Detect which cell encompasses the target text, then output its (X, Y) center coordinate. 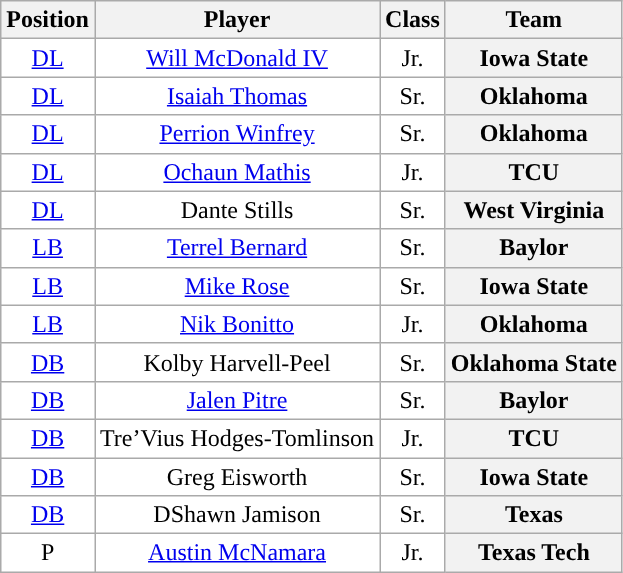
Terrel Bernard (236, 248)
Mike Rose (236, 286)
Greg Eisworth (236, 477)
Isaiah Thomas (236, 96)
Nik Bonitto (236, 324)
Will McDonald IV (236, 58)
Dante Stills (236, 210)
Oklahoma State (534, 362)
Position (48, 20)
Austin McNamara (236, 553)
Texas (534, 515)
DShawn Jamison (236, 515)
Ochaun Mathis (236, 172)
P (48, 553)
Texas Tech (534, 553)
Team (534, 20)
Class (413, 20)
Kolby Harvell-Peel (236, 362)
Perrion Winfrey (236, 134)
Tre’Vius Hodges-Tomlinson (236, 438)
Player (236, 20)
Jalen Pitre (236, 400)
West Virginia (534, 210)
